Output the (X, Y) coordinate of the center of the cell containing the given text.  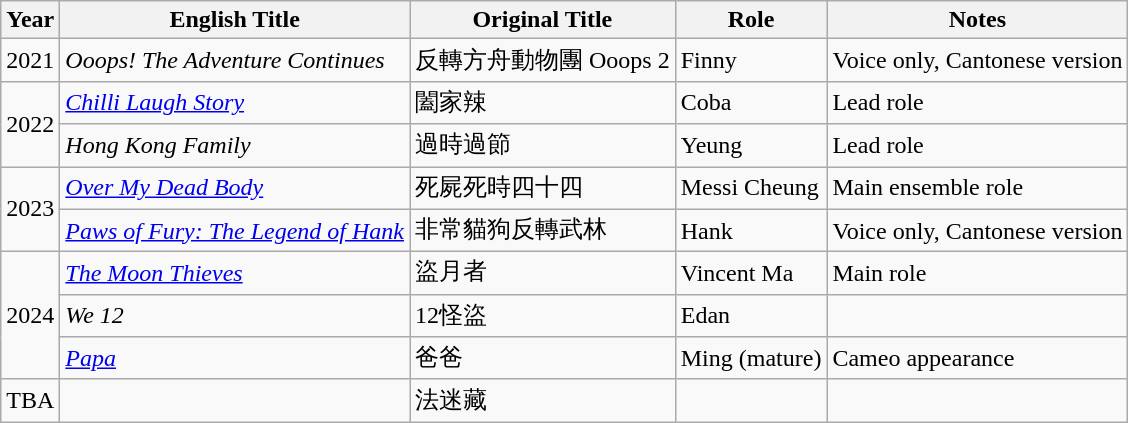
非常貓狗反轉武林 (543, 230)
Original Title (543, 20)
2021 (30, 60)
闔家辣 (543, 102)
Edan (751, 316)
Role (751, 20)
Hank (751, 230)
English Title (235, 20)
爸爸 (543, 358)
Hong Kong Family (235, 146)
過時過節 (543, 146)
Ming (mature) (751, 358)
Main ensemble role (978, 188)
Coba (751, 102)
Over My Dead Body (235, 188)
We 12 (235, 316)
TBA (30, 400)
法迷藏 (543, 400)
Main role (978, 274)
Paws of Fury: The Legend of Hank (235, 230)
盜月者 (543, 274)
Vincent Ma (751, 274)
Cameo appearance (978, 358)
12怪盜 (543, 316)
Messi Cheung (751, 188)
2023 (30, 208)
死屍死時四十四 (543, 188)
Ooops! The Adventure Continues (235, 60)
Finny (751, 60)
2024 (30, 316)
Notes (978, 20)
Chilli Laugh Story (235, 102)
Papa (235, 358)
2022 (30, 124)
反轉方舟動物團 Ooops 2 (543, 60)
Year (30, 20)
The Moon Thieves (235, 274)
Yeung (751, 146)
